Identify which cell holds the provided text, then report its (x, y) central coordinate. 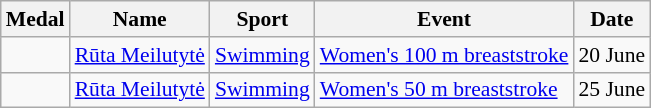
Medal (36, 19)
Event (444, 19)
Date (612, 19)
Sport (262, 19)
20 June (612, 55)
Name (140, 19)
Women's 100 m breaststroke (444, 55)
Women's 50 m breaststroke (444, 90)
25 June (612, 90)
